For the text-containing cell, return its midpoint in [X, Y] coordinate format. 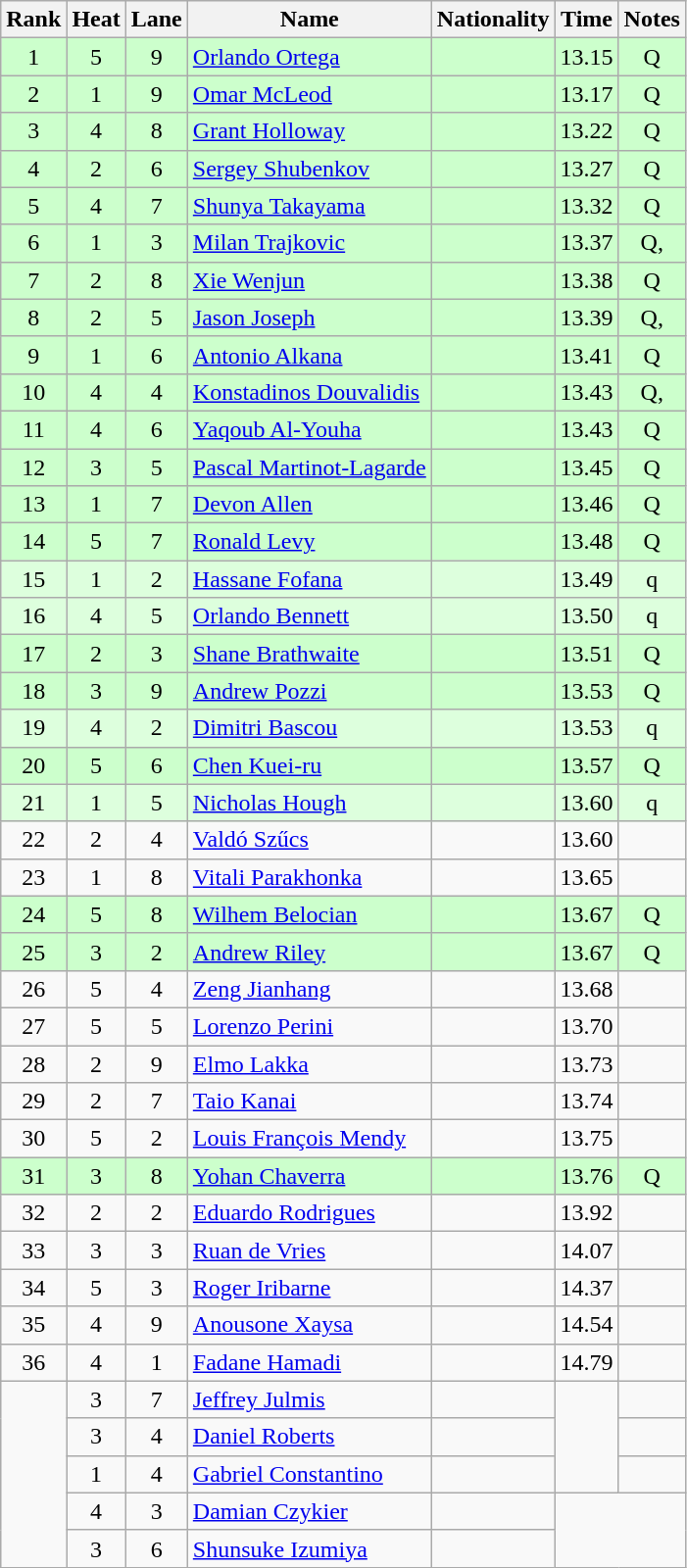
26 [33, 989]
13.17 [586, 94]
31 [33, 1176]
Andrew Pozzi [310, 691]
23 [33, 877]
13.57 [586, 765]
Zeng Jianhang [310, 989]
Lane [157, 20]
Omar McLeod [310, 94]
12 [33, 467]
13.51 [586, 654]
13.45 [586, 467]
33 [33, 1250]
14.54 [586, 1325]
Devon Allen [310, 505]
29 [33, 1102]
Nicholas Hough [310, 803]
13.68 [586, 989]
34 [33, 1288]
Shane Brathwaite [310, 654]
13.37 [586, 243]
32 [33, 1213]
13.38 [586, 280]
13.49 [586, 579]
13.39 [586, 318]
Pascal Martinot-Lagarde [310, 467]
Anousone Xaysa [310, 1325]
10 [33, 392]
Daniel Roberts [310, 1437]
Elmo Lakka [310, 1063]
Jeffrey Julmis [310, 1399]
Valdó Szűcs [310, 840]
13.46 [586, 505]
Vitali Parakhonka [310, 877]
Sergey Shubenkov [310, 169]
Time [586, 20]
14.07 [586, 1250]
Notes [652, 20]
Chen Kuei-ru [310, 765]
Lorenzo Perini [310, 1026]
35 [33, 1325]
Name [310, 20]
13.48 [586, 542]
Konstadinos Douvalidis [310, 392]
Wilhem Belocian [310, 914]
Shunsuke Izumiya [310, 1548]
13.32 [586, 206]
13.73 [586, 1063]
19 [33, 728]
21 [33, 803]
Dimitri Bascou [310, 728]
15 [33, 579]
Louis François Mendy [310, 1139]
11 [33, 429]
28 [33, 1063]
Orlando Ortega [310, 57]
Jason Joseph [310, 318]
13.41 [586, 355]
Gabriel Constantino [310, 1474]
18 [33, 691]
17 [33, 654]
13 [33, 505]
13.74 [586, 1102]
Milan Trajkovic [310, 243]
13.92 [586, 1213]
Eduardo Rodrigues [310, 1213]
13.70 [586, 1026]
24 [33, 914]
Nationality [493, 20]
36 [33, 1362]
13.65 [586, 877]
Antonio Alkana [310, 355]
13.75 [586, 1139]
14.79 [586, 1362]
30 [33, 1139]
27 [33, 1026]
Orlando Bennett [310, 616]
Rank [33, 20]
Damian Czykier [310, 1511]
14 [33, 542]
Shunya Takayama [310, 206]
13.15 [586, 57]
Yaqoub Al-Youha [310, 429]
13.50 [586, 616]
Andrew Riley [310, 952]
Yohan Chaverra [310, 1176]
13.76 [586, 1176]
Xie Wenjun [310, 280]
14.37 [586, 1288]
13.22 [586, 131]
Hassane Fofana [310, 579]
Ronald Levy [310, 542]
Taio Kanai [310, 1102]
13.27 [586, 169]
20 [33, 765]
22 [33, 840]
Grant Holloway [310, 131]
Ruan de Vries [310, 1250]
25 [33, 952]
Heat [96, 20]
Roger Iribarne [310, 1288]
16 [33, 616]
Fadane Hamadi [310, 1362]
